Output the (X, Y) coordinate of the center of the cell containing the given text.  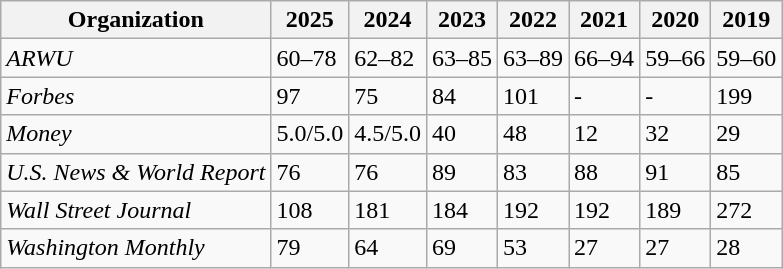
184 (462, 210)
Forbes (136, 96)
59–66 (676, 58)
59–60 (746, 58)
4.5/5.0 (388, 134)
28 (746, 248)
Washington Monthly (136, 248)
2020 (676, 20)
U.S. News & World Report (136, 172)
91 (676, 172)
66–94 (604, 58)
60–78 (310, 58)
2021 (604, 20)
108 (310, 210)
2022 (532, 20)
79 (310, 248)
85 (746, 172)
62–82 (388, 58)
272 (746, 210)
40 (462, 134)
2024 (388, 20)
63–85 (462, 58)
63–89 (532, 58)
2025 (310, 20)
Organization (136, 20)
29 (746, 134)
Money (136, 134)
89 (462, 172)
2019 (746, 20)
64 (388, 248)
48 (532, 134)
97 (310, 96)
69 (462, 248)
101 (532, 96)
ARWU (136, 58)
Wall Street Journal (136, 210)
189 (676, 210)
53 (532, 248)
32 (676, 134)
84 (462, 96)
181 (388, 210)
12 (604, 134)
75 (388, 96)
83 (532, 172)
88 (604, 172)
199 (746, 96)
2023 (462, 20)
5.0/5.0 (310, 134)
